For the text-containing cell, return its midpoint in [x, y] coordinate format. 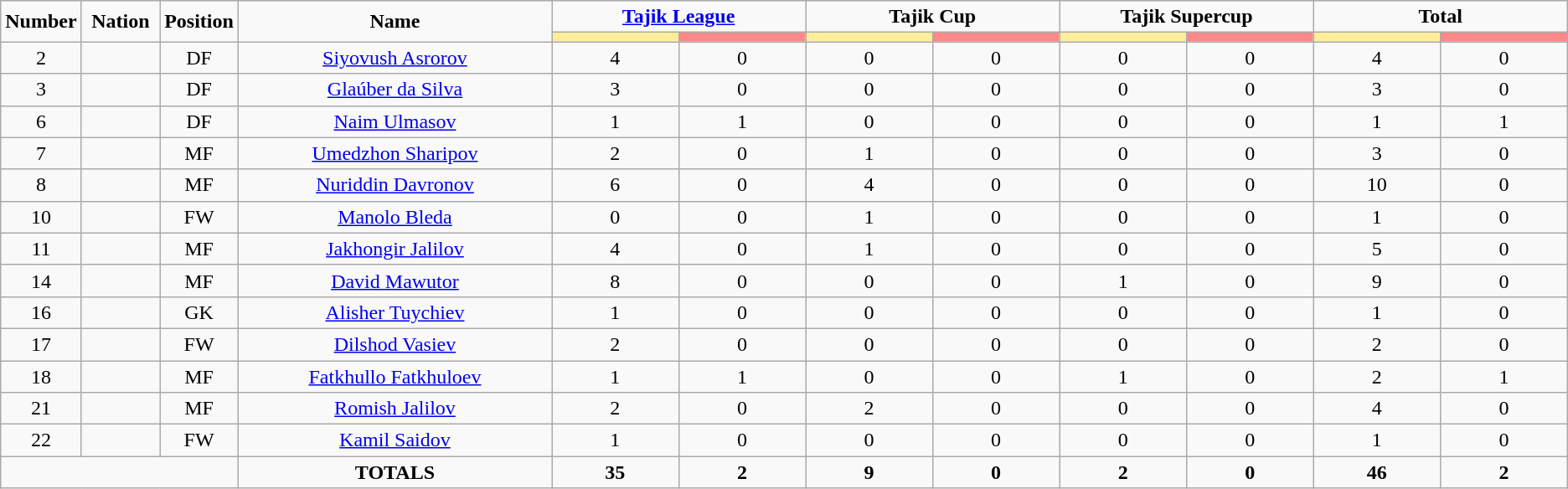
Tajik Cup [933, 17]
Siyovush Asrorov [395, 58]
Number [41, 22]
Alisher Tuychiev [395, 312]
5 [1377, 249]
21 [41, 409]
David Mawutor [395, 281]
Umedzhon Sharipov [395, 153]
35 [615, 472]
14 [41, 281]
Name [395, 22]
22 [41, 440]
Position [199, 22]
16 [41, 312]
Tajik League [678, 17]
Jakhongir Jalilov [395, 249]
Glaúber da Silva [395, 90]
Naim Ulmasov [395, 121]
Nuriddin Davronov [395, 185]
18 [41, 376]
Manolo Bleda [395, 217]
Total [1441, 17]
TOTALS [395, 472]
Nation [121, 22]
46 [1377, 472]
7 [41, 153]
GK [199, 312]
17 [41, 344]
Fatkhullo Fatkhuloev [395, 376]
Kamil Saidov [395, 440]
Romish Jalilov [395, 409]
Tajik Supercup [1186, 17]
11 [41, 249]
Dilshod Vasiev [395, 344]
